Scan for the cell matching the given text and deliver its (x, y) coordinate at center. 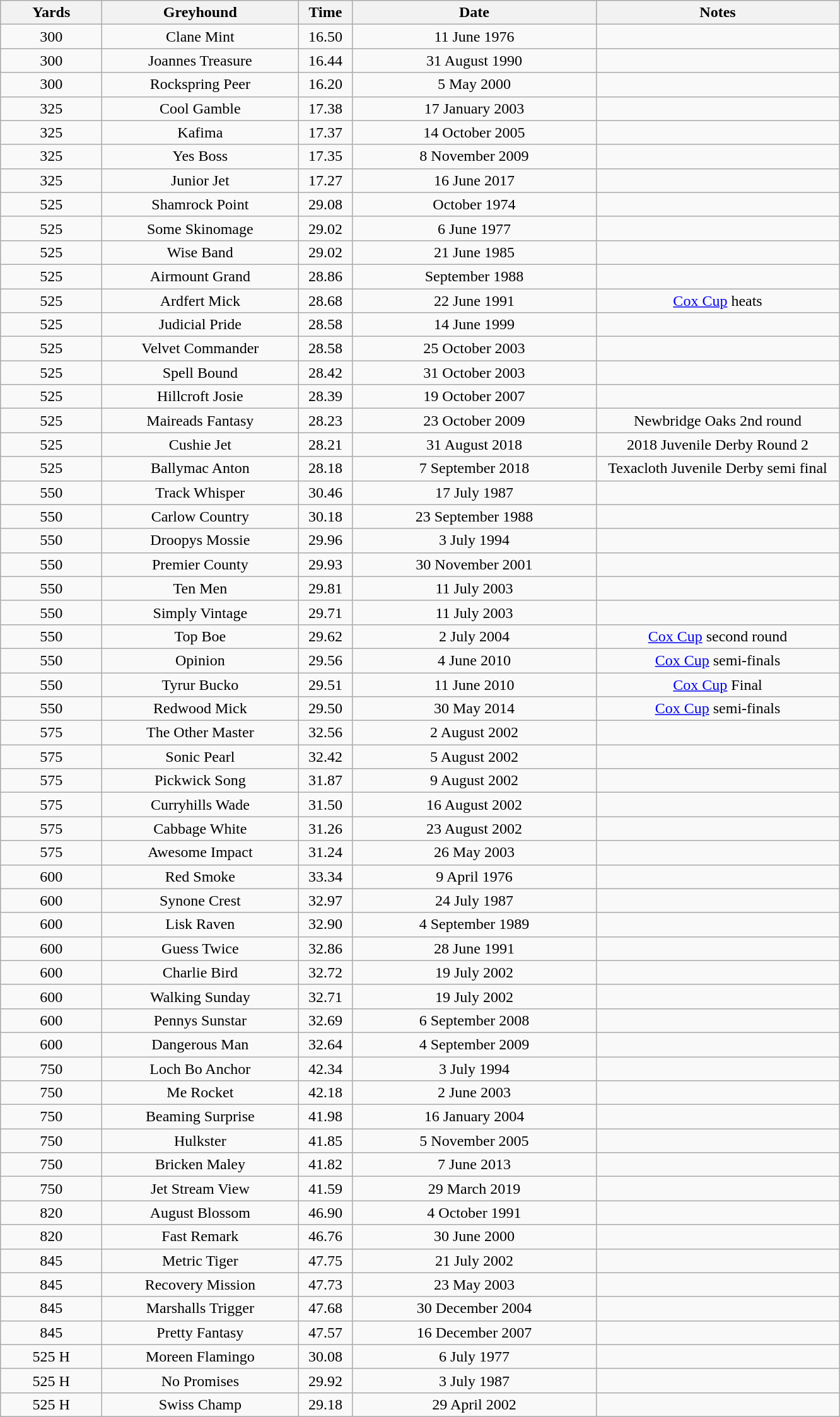
46.90 (325, 1213)
4 October 1991 (474, 1213)
Time (325, 13)
41.59 (325, 1189)
Metric Tiger (201, 1261)
Ardfert Mick (201, 301)
29.81 (325, 588)
23 October 2009 (474, 421)
Lisk Raven (201, 924)
Joannes Treasure (201, 61)
Spell Bound (201, 373)
September 1988 (474, 276)
17.35 (325, 156)
47.57 (325, 1332)
29.96 (325, 540)
31 August 1990 (474, 61)
14 October 2005 (474, 132)
31.26 (325, 829)
Opinion (201, 660)
Shamrock Point (201, 204)
5 November 2005 (474, 1141)
2018 Juvenile Derby Round 2 (718, 445)
Marshalls Trigger (201, 1309)
29.93 (325, 564)
32.86 (325, 948)
No Promises (201, 1380)
October 1974 (474, 204)
9 April 1976 (474, 877)
30 December 2004 (474, 1309)
28.68 (325, 301)
29.50 (325, 709)
Velvet Commander (201, 349)
29.51 (325, 684)
Date (474, 13)
32.90 (325, 924)
Clane Mint (201, 37)
14 June 1999 (474, 325)
Simply Vintage (201, 612)
47.68 (325, 1309)
47.73 (325, 1285)
29 March 2019 (474, 1189)
16.50 (325, 37)
41.85 (325, 1141)
Loch Bo Anchor (201, 1069)
Cool Gamble (201, 108)
32.72 (325, 972)
28.42 (325, 373)
The Other Master (201, 733)
Pretty Fantasy (201, 1332)
28.21 (325, 445)
30.08 (325, 1356)
5 August 2002 (474, 757)
Guess Twice (201, 948)
29.71 (325, 612)
Cox Cup second round (718, 636)
Some Skinomage (201, 228)
47.75 (325, 1261)
Greyhound (201, 13)
16.20 (325, 85)
19 October 2007 (474, 397)
41.98 (325, 1117)
30 May 2014 (474, 709)
28 June 1991 (474, 948)
29.56 (325, 660)
30.46 (325, 493)
Fast Remark (201, 1237)
17 July 1987 (474, 493)
16 August 2002 (474, 805)
2 August 2002 (474, 733)
7 September 2018 (474, 469)
Yes Boss (201, 156)
Airmount Grand (201, 276)
Tyrur Bucko (201, 684)
29 April 2002 (474, 1404)
Maireads Fantasy (201, 421)
Hulkster (201, 1141)
31.50 (325, 805)
Moreen Flamingo (201, 1356)
Cabbage White (201, 829)
28.39 (325, 397)
Awesome Impact (201, 853)
16 December 2007 (474, 1332)
Yards (52, 13)
29.18 (325, 1404)
Texacloth Juvenile Derby semi final (718, 469)
2 June 2003 (474, 1093)
Droopys Mossie (201, 540)
6 June 1977 (474, 228)
Cox Cup heats (718, 301)
30.18 (325, 516)
Carlow Country (201, 516)
28.86 (325, 276)
46.76 (325, 1237)
41.82 (325, 1165)
Jet Stream View (201, 1189)
4 September 2009 (474, 1044)
4 September 1989 (474, 924)
Redwood Mick (201, 709)
4 June 2010 (474, 660)
Walking Sunday (201, 996)
11 June 2010 (474, 684)
29.92 (325, 1380)
32.56 (325, 733)
August Blossom (201, 1213)
Newbridge Oaks 2nd round (718, 421)
Ballymac Anton (201, 469)
23 September 1988 (474, 516)
21 June 1985 (474, 252)
Kafima (201, 132)
Rockspring Peer (201, 85)
8 November 2009 (474, 156)
32.97 (325, 901)
Curryhills Wade (201, 805)
32.69 (325, 1020)
5 May 2000 (474, 85)
42.18 (325, 1093)
21 July 2002 (474, 1261)
Bricken Maley (201, 1165)
16 January 2004 (474, 1117)
42.34 (325, 1069)
24 July 1987 (474, 901)
17.37 (325, 132)
32.64 (325, 1044)
Premier County (201, 564)
Red Smoke (201, 877)
17.27 (325, 180)
Top Boe (201, 636)
32.71 (325, 996)
23 May 2003 (474, 1285)
6 July 1977 (474, 1356)
25 October 2003 (474, 349)
Charlie Bird (201, 972)
31.87 (325, 781)
31.24 (325, 853)
9 August 2002 (474, 781)
Hillcroft Josie (201, 397)
28.18 (325, 469)
22 June 1991 (474, 301)
Track Whisper (201, 493)
26 May 2003 (474, 853)
33.34 (325, 877)
Recovery Mission (201, 1285)
17.38 (325, 108)
11 June 1976 (474, 37)
31 October 2003 (474, 373)
Notes (718, 13)
Cox Cup Final (718, 684)
30 June 2000 (474, 1237)
16 June 2017 (474, 180)
Pennys Sunstar (201, 1020)
31 August 2018 (474, 445)
29.62 (325, 636)
Me Rocket (201, 1093)
3 July 1987 (474, 1380)
Swiss Champ (201, 1404)
7 June 2013 (474, 1165)
Wise Band (201, 252)
16.44 (325, 61)
Synone Crest (201, 901)
29.08 (325, 204)
Cushie Jet (201, 445)
30 November 2001 (474, 564)
Dangerous Man (201, 1044)
Judicial Pride (201, 325)
28.23 (325, 421)
Ten Men (201, 588)
2 July 2004 (474, 636)
Sonic Pearl (201, 757)
23 August 2002 (474, 829)
32.42 (325, 757)
Beaming Surprise (201, 1117)
Pickwick Song (201, 781)
6 September 2008 (474, 1020)
Junior Jet (201, 180)
17 January 2003 (474, 108)
